Locate the cell with the specified text and output its [x, y] center coordinate. 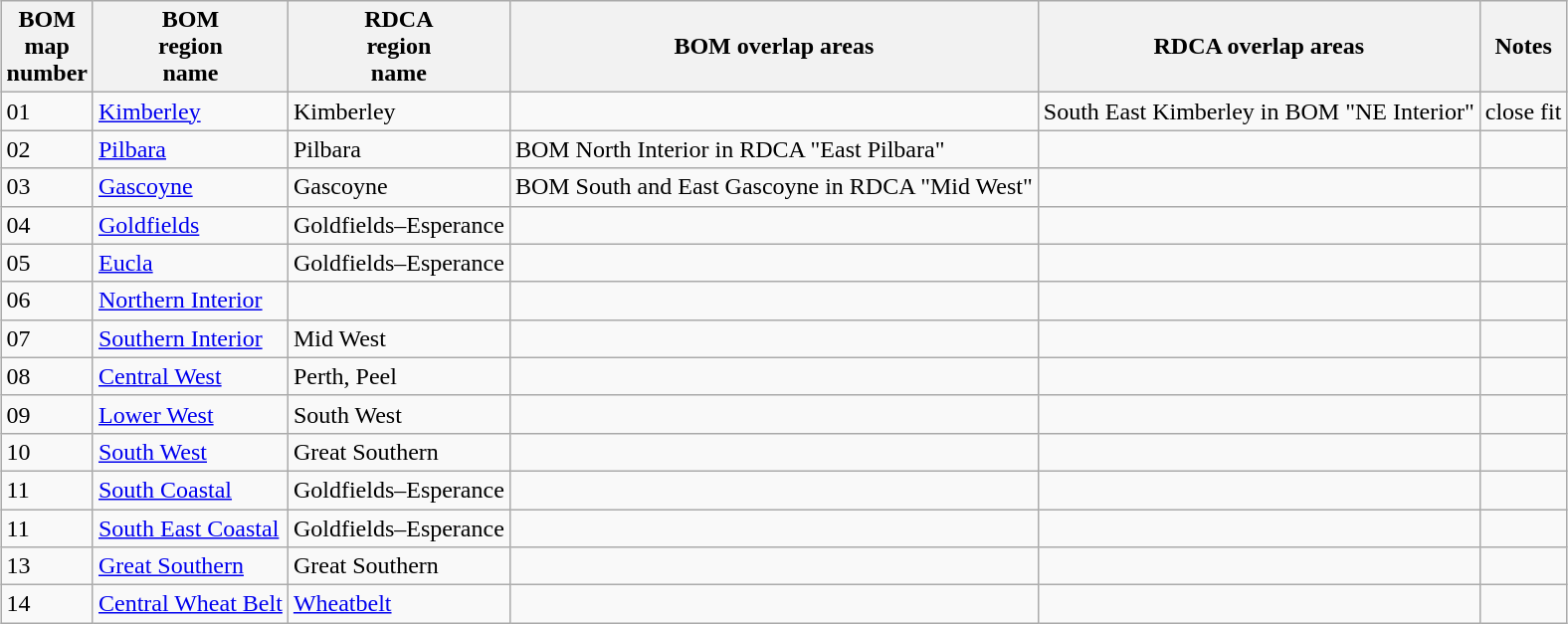
RDCAregionname [398, 47]
13 [47, 566]
14 [47, 604]
Eucla [190, 263]
South Coastal [190, 490]
06 [47, 301]
07 [47, 338]
Lower West [190, 414]
04 [47, 225]
Southern Interior [190, 338]
Perth, Peel [398, 376]
Mid West [398, 338]
02 [47, 149]
03 [47, 187]
South East Coastal [190, 528]
10 [47, 452]
South East Kimberley in BOM "NE Interior" [1259, 111]
01 [47, 111]
Notes [1523, 47]
Central Wheat Belt [190, 604]
RDCA overlap areas [1259, 47]
BOMregionname [190, 47]
BOM South and East Gascoyne in RDCA "Mid West" [774, 187]
close fit [1523, 111]
09 [47, 414]
Wheatbelt [398, 604]
Goldfields [190, 225]
08 [47, 376]
Central West [190, 376]
05 [47, 263]
BOMmapnumber [47, 47]
Northern Interior [190, 301]
BOM North Interior in RDCA "East Pilbara" [774, 149]
BOM overlap areas [774, 47]
